Determine the [X, Y] coordinate at the center of the cell enclosing the given text.  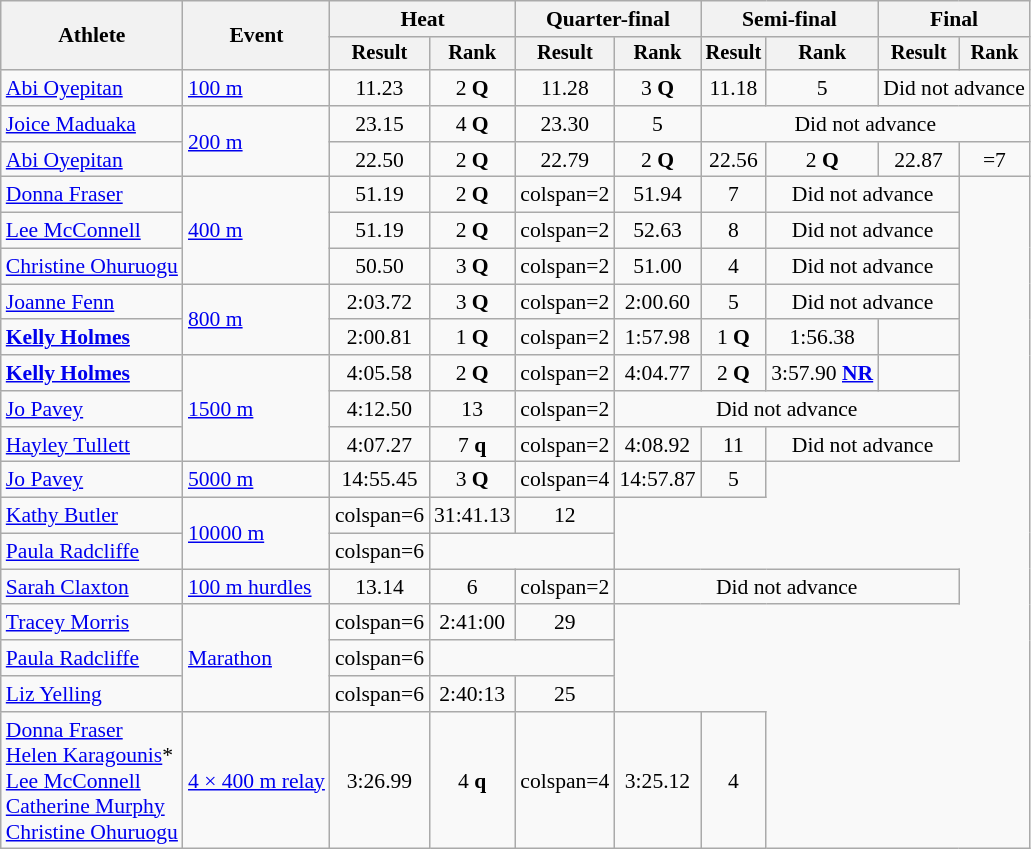
2:40:13 [472, 694]
22.56 [734, 160]
2:41:00 [472, 623]
4:07.27 [380, 445]
5000 m [256, 480]
colspan=4 [564, 480]
25 [564, 694]
12 [564, 516]
4 [734, 267]
13 [472, 409]
4:04.77 [657, 373]
4:12.50 [380, 409]
Marathon [256, 658]
100 m [256, 88]
1:57.98 [657, 338]
Event [256, 36]
2:00.60 [657, 302]
11.28 [564, 88]
Joice Maduaka [92, 124]
Joanne Fenn [92, 302]
7 q [472, 445]
22.87 [918, 160]
51.94 [657, 195]
Sarah Claxton [92, 587]
400 m [256, 230]
23.30 [564, 124]
51.00 [657, 267]
11.18 [734, 88]
Tracey Morris [92, 623]
13.14 [380, 587]
52.63 [657, 231]
22.50 [380, 160]
4:05.58 [380, 373]
=7 [994, 160]
6 [472, 587]
Hayley Tullett [92, 445]
11.23 [380, 88]
1500 m [256, 408]
Lee McConnell [92, 231]
Heat [422, 19]
23.15 [380, 124]
Quarter-final [608, 19]
Athlete [92, 36]
8 [734, 231]
14:55.45 [380, 480]
200 m [256, 142]
800 m [256, 320]
14:57.87 [657, 480]
100 m hurdles [256, 587]
Semi-final [790, 19]
Donna Fraser [92, 195]
Liz Yelling [92, 694]
Final [954, 19]
31:41.13 [472, 516]
4 Q [472, 124]
50.50 [380, 267]
3:57.90 NR [822, 373]
Kathy Butler [92, 516]
1:56.38 [822, 338]
2:03.72 [380, 302]
10000 m [256, 534]
4:08.92 [657, 445]
11 [734, 445]
29 [564, 623]
22.79 [564, 160]
2:00.81 [380, 338]
Christine Ohuruogu [92, 267]
7 [734, 195]
